Return the [X, Y] coordinate for the center point of the cell that contains the specified text.  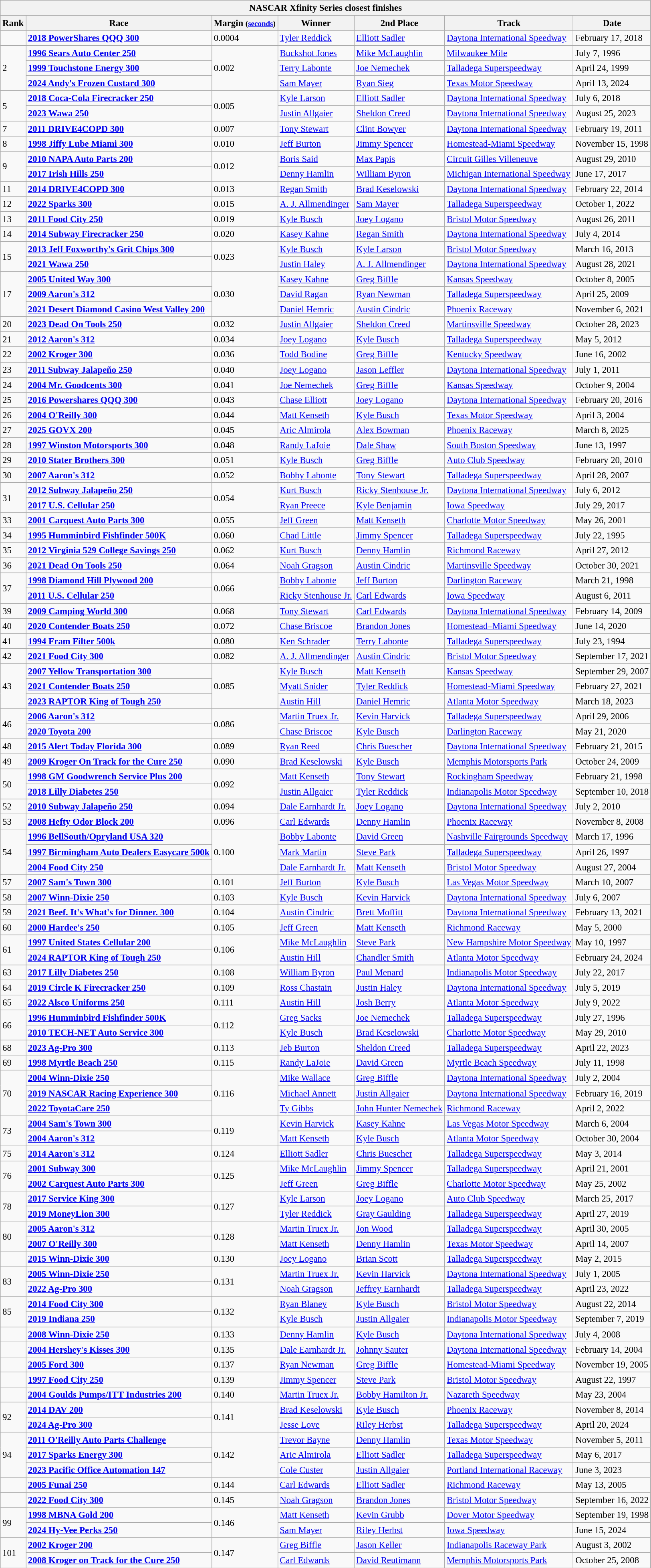
NASCAR Xfinity Series closest finishes [326, 8]
April 28, 2007 [612, 475]
0.105 [244, 927]
1997 Winston Motorsports 300 [119, 445]
2017 Sparks Energy 300 [119, 1455]
August 27, 2004 [612, 867]
July 6, 2018 [612, 98]
August 22, 2014 [612, 1304]
92 [13, 1417]
70 [13, 1093]
0.111 [244, 1003]
April 13, 2024 [612, 83]
2012 Aaron's 312 [119, 340]
September 16, 2022 [612, 1500]
March 18, 2023 [612, 701]
49 [13, 762]
Myatt Snider [316, 686]
Gray Gaulding [399, 1214]
2004 O'Reilly 300 [119, 415]
0.045 [244, 430]
0.106 [244, 950]
1994 Fram Filter 500k [119, 641]
8 [13, 144]
August 28, 2021 [612, 264]
5 [13, 106]
0.052 [244, 475]
2024 Hy-Vee Perks 250 [119, 1530]
Kentucky Speedway [509, 355]
Kevin Grubb [399, 1515]
37 [13, 589]
2009 Camping World 300 [119, 611]
40 [13, 626]
0.137 [244, 1364]
Cole Custer [316, 1470]
Jesse Love [316, 1425]
Jason Keller [399, 1546]
85 [13, 1312]
July 29, 2017 [612, 506]
2007 O'Reilly 300 [119, 1244]
15 [13, 257]
0.127 [244, 1206]
July 27, 1996 [612, 1018]
2011 Food City 250 [119, 219]
0.125 [244, 1176]
2000 Hardee's 250 [119, 927]
2021 Contender Boats 250 [119, 686]
August 26, 2011 [612, 219]
May 26, 2001 [612, 520]
Ryan Reed [316, 747]
0.068 [244, 611]
41 [13, 641]
2001 Subway 300 [119, 1169]
33 [13, 520]
0.051 [244, 460]
36 [13, 566]
1995 Humminbird Fishfinder 500K [119, 536]
21 [13, 340]
28 [13, 445]
Ryan Blaney [316, 1304]
October 30, 2004 [612, 1138]
0.044 [244, 415]
0.041 [244, 385]
0.119 [244, 1131]
Michael Annett [316, 1093]
September 7, 2019 [612, 1319]
Chandler Smith [399, 957]
80 [13, 1236]
0.012 [244, 166]
0.135 [244, 1349]
Nazareth Speedway [509, 1395]
1996 Sears Auto Center 250 [119, 53]
1996 BellSouth/Opryland USA 320 [119, 837]
9 [13, 166]
25 [13, 400]
2022 Alsco Uniforms 250 [119, 1003]
48 [13, 747]
Portland International Raceway [509, 1470]
November 5, 2011 [612, 1440]
2010 NAPA Auto Parts 200 [119, 159]
2012 Virginia 529 College Savings 250 [119, 550]
0.089 [244, 747]
Rank [13, 23]
March 10, 2007 [612, 882]
26 [13, 415]
2008 Kroger on Track for the Cure 250 [119, 1560]
2023 Wawa 250 [119, 113]
101 [13, 1553]
2014 Subway Firecracker 250 [119, 234]
0.113 [244, 1048]
October 25, 2008 [612, 1560]
May 25, 2002 [612, 1184]
2021 Dead On Tools 250 [119, 566]
1999 Touchstone Energy 300 [119, 68]
Dover Motor Speedway [509, 1515]
Jeb Burton [316, 1048]
0.116 [244, 1093]
June 13, 1997 [612, 445]
April 21, 2001 [612, 1169]
1997 Food City 250 [119, 1380]
South Boston Speedway [509, 445]
Greg Sacks [316, 1018]
Rockingham Speedway [509, 777]
50 [13, 784]
Chase Elliott [316, 400]
Brett Moffitt [399, 912]
2014 Aaron's 312 [119, 1153]
April 30, 2005 [612, 1229]
0.062 [244, 550]
April 25, 2009 [612, 294]
February 20, 2016 [612, 400]
February 19, 2011 [612, 129]
0.072 [244, 626]
Alex Bowman [399, 430]
52 [13, 807]
99 [13, 1523]
2018 PowerShares QQQ 300 [119, 38]
Race [119, 23]
2023 Ag-Pro 300 [119, 1048]
July 4, 2008 [612, 1334]
April 24, 1999 [612, 68]
2021 Wawa 250 [119, 264]
2016 Powershares QQQ 300 [119, 400]
0.066 [244, 589]
February 14, 2004 [612, 1349]
Jason Leffler [399, 370]
2002 Kroger 300 [119, 355]
Trevor Bayne [316, 1440]
July 1, 2011 [612, 370]
2009 Kroger On Track for the Cure 250 [119, 762]
March 16, 2013 [612, 249]
2008 Winn-Dixie 250 [119, 1334]
June 17, 2017 [612, 174]
2006 Aaron's 312 [119, 716]
0.139 [244, 1380]
2007 Sam's Town 300 [119, 882]
March 17, 1996 [612, 837]
2021 Desert Diamond Casino West Valley 200 [119, 310]
November 8, 2014 [612, 1410]
1998 Jiffy Lube Miami 300 [119, 144]
68 [13, 1048]
2019 NASCAR Racing Experience 300 [119, 1093]
2010 TECH-NET Auto Service 300 [119, 1033]
17 [13, 294]
August 6, 2011 [612, 596]
Chad Little [316, 536]
Paul Menard [399, 973]
1997 Birmingham Auto Dealers Easycare 500k [119, 852]
13 [13, 219]
February 16, 2019 [612, 1093]
June 14, 2020 [612, 626]
0.104 [244, 912]
Margin (seconds) [244, 23]
February 20, 2010 [612, 460]
2013 Jeff Foxworthy's Grit Chips 300 [119, 249]
Josh Berry [399, 1003]
0.0004 [244, 38]
Winner [316, 23]
11 [13, 189]
Clint Bowyer [399, 129]
0.015 [244, 204]
Kyle Benjamin [399, 506]
Todd Bodine [316, 355]
1998 GM Goodwrench Service Plus 200 [119, 777]
1998 Myrtle Beach 250 [119, 1063]
April 14, 2007 [612, 1244]
May 13, 2005 [612, 1485]
2023 Pacific Office Automation 147 [119, 1470]
0.060 [244, 536]
0.096 [244, 822]
May 10, 1997 [612, 943]
0.085 [244, 686]
2022 Food City 300 [119, 1500]
February 14, 2009 [612, 611]
2004 Food City 250 [119, 867]
2011 O'Reilly Auto Parts Challenge [119, 1440]
2nd Place [399, 23]
0.141 [244, 1417]
54 [13, 852]
2024 Andy's Frozen Custard 300 [119, 83]
2007 Yellow Transportation 300 [119, 671]
0.030 [244, 294]
John Hunter Nemechek [399, 1108]
Circuit Gilles Villeneuve [509, 159]
2019 Circle K Firecracker 250 [119, 988]
July 2, 2010 [612, 807]
0.019 [244, 219]
February 24, 2024 [612, 957]
0.032 [244, 324]
June 3, 2023 [612, 1470]
43 [13, 686]
0.005 [244, 106]
2007 Aaron's 312 [119, 475]
0.101 [244, 882]
April 29, 2006 [612, 716]
2008 Hefty Odor Block 200 [119, 822]
May 23, 2004 [612, 1395]
April 27, 2012 [612, 550]
0.133 [244, 1334]
September 10, 2018 [612, 792]
2020 Toyota 200 [119, 731]
2024 Ag-Pro 300 [119, 1425]
Max Papis [399, 159]
Jon Wood [399, 1229]
Indianapolis Raceway Park [509, 1546]
February 17, 2018 [612, 38]
0.090 [244, 762]
September 19, 1998 [612, 1515]
2 [13, 68]
Milwaukee Mile [509, 53]
0.082 [244, 656]
May 3, 2014 [612, 1153]
February 13, 2021 [612, 912]
2017 Irish Hills 250 [119, 174]
75 [13, 1153]
April 27, 2019 [612, 1214]
2005 Aaron's 312 [119, 1229]
2015 Alert Today Florida 300 [119, 747]
64 [13, 988]
2018 Coca-Cola Firecracker 250 [119, 98]
14 [13, 234]
February 27, 2021 [612, 686]
0.140 [244, 1395]
0.013 [244, 189]
0.115 [244, 1063]
2010 Subway Jalapeño 250 [119, 807]
July 7, 1996 [612, 53]
September 17, 2021 [612, 656]
July 6, 2007 [612, 897]
May 5, 2000 [612, 927]
Mark Martin [316, 852]
November 6, 2021 [612, 310]
May 21, 2020 [612, 731]
Bobby Hamilton Jr. [399, 1395]
0.034 [244, 340]
0.131 [244, 1281]
March 8, 2025 [612, 430]
31 [13, 498]
0.128 [244, 1236]
June 15, 2024 [612, 1530]
Michigan International Speedway [509, 174]
34 [13, 536]
69 [13, 1063]
2015 Winn-Dixie 300 [119, 1259]
2010 Stater Brothers 300 [119, 460]
2022 Ag-Pro 300 [119, 1289]
Dale Shaw [399, 445]
42 [13, 656]
Ty Gibbs [316, 1108]
94 [13, 1455]
1997 United States Cellular 200 [119, 943]
Boris Said [316, 159]
27 [13, 430]
July 22, 2017 [612, 973]
Homestead–Miami Speedway [509, 626]
July 23, 1994 [612, 641]
0.094 [244, 807]
73 [13, 1131]
May 5, 2012 [612, 340]
2012 Subway Jalapeño 250 [119, 490]
30 [13, 475]
2017 Service King 300 [119, 1199]
2005 United Way 300 [119, 279]
April 20, 2024 [612, 1425]
February 22, 2014 [612, 189]
October 1, 2022 [612, 204]
58 [13, 897]
October 30, 2021 [612, 566]
2004 Winn-Dixie 250 [119, 1078]
March 6, 2004 [612, 1123]
July 5, 2019 [612, 988]
May 6, 2017 [612, 1455]
July 11, 1998 [612, 1063]
22 [13, 355]
Mike Wallace [316, 1078]
83 [13, 1281]
July 6, 2012 [612, 490]
November 19, 2005 [612, 1364]
2002 Kroger 200 [119, 1546]
October 8, 2005 [612, 279]
0.054 [244, 498]
2023 RAPTOR King of Tough 250 [119, 701]
Track [509, 23]
2011 DRIVE4COPD 300 [119, 129]
60 [13, 927]
Nashville Fairgrounds Speedway [509, 837]
0.048 [244, 445]
Ross Chastain [316, 988]
2017 U.S. Cellular 250 [119, 506]
1998 MBNA Gold 200 [119, 1515]
0.080 [244, 641]
2005 Ford 300 [119, 1364]
September 29, 2007 [612, 671]
2011 U.S. Cellular 250 [119, 596]
0.043 [244, 400]
0.146 [244, 1523]
59 [13, 912]
0.103 [244, 897]
78 [13, 1206]
0.145 [244, 1500]
1996 Humminbird Fishfinder 500K [119, 1018]
July 9, 2022 [612, 1003]
53 [13, 822]
April 26, 1997 [612, 852]
March 21, 1998 [612, 581]
April 3, 2004 [612, 415]
0.124 [244, 1153]
2007 Winn-Dixie 250 [119, 897]
66 [13, 1026]
March 25, 2017 [612, 1199]
2004 Goulds Pumps/ITT Industries 200 [119, 1395]
0.108 [244, 973]
7 [13, 129]
April 2, 2022 [612, 1108]
2018 Lilly Diabetes 250 [119, 792]
0.040 [244, 370]
0.086 [244, 724]
Ryan Preece [316, 506]
39 [13, 611]
0.064 [244, 566]
2005 Funai 250 [119, 1485]
2004 Sam's Town 300 [119, 1123]
2014 DAV 200 [119, 1410]
New Hampshire Motor Speedway [509, 943]
76 [13, 1176]
35 [13, 550]
Brian Scott [399, 1259]
Myrtle Beach Speedway [509, 1063]
November 15, 1998 [612, 144]
0.023 [244, 257]
2017 Lilly Diabetes 250 [119, 973]
0.132 [244, 1312]
2014 DRIVE4COPD 300 [119, 189]
2014 Food City 300 [119, 1304]
October 24, 2009 [612, 762]
July 4, 2014 [612, 234]
0.020 [244, 234]
February 21, 1998 [612, 777]
65 [13, 1003]
2001 Carquest Auto Parts 300 [119, 520]
2002 Carquest Auto Parts 300 [119, 1184]
46 [13, 724]
October 28, 2023 [612, 324]
0.007 [244, 129]
63 [13, 973]
July 1, 2005 [612, 1274]
2004 Mr. Goodcents 300 [119, 385]
Buckshot Jones [316, 53]
2004 Hershey's Kisses 300 [119, 1349]
1998 Diamond Hill Plywood 200 [119, 581]
November 8, 2008 [612, 822]
2011 Subway Jalapeño 250 [119, 370]
0.002 [244, 68]
May 2, 2015 [612, 1259]
20 [13, 324]
Jeffrey Earnhardt [399, 1289]
July 22, 1995 [612, 536]
0.092 [244, 784]
2022 Sparks 300 [119, 204]
2024 RAPTOR King of Tough 250 [119, 957]
May 29, 2010 [612, 1033]
0.109 [244, 988]
October 9, 2004 [612, 385]
2021 Beef. It's What's for Dinner. 300 [119, 912]
12 [13, 204]
0.112 [244, 1026]
August 3, 2002 [612, 1546]
June 16, 2002 [612, 355]
0.100 [244, 852]
August 25, 2023 [612, 113]
April 22, 2023 [612, 1048]
24 [13, 385]
Ryan Sieg [399, 83]
Johnny Sauter [399, 1349]
29 [13, 460]
0.147 [244, 1553]
August 22, 1997 [612, 1380]
23 [13, 370]
2019 Indiana 250 [119, 1319]
2025 GOVX 200 [119, 430]
0.130 [244, 1259]
Ken Schrader [316, 641]
2023 Dead On Tools 250 [119, 324]
57 [13, 882]
0.144 [244, 1485]
July 2, 2004 [612, 1078]
2009 Aaron's 312 [119, 294]
2005 Winn-Dixie 250 [119, 1274]
61 [13, 950]
0.055 [244, 520]
2021 Food City 300 [119, 656]
0.036 [244, 355]
April 23, 2022 [612, 1289]
David Ragan [316, 294]
0.142 [244, 1455]
2019 MoneyLion 300 [119, 1214]
August 29, 2010 [612, 159]
David Reutimann [399, 1560]
0.010 [244, 144]
February 21, 2015 [612, 747]
2022 ToyotaCare 250 [119, 1108]
2020 Contender Boats 250 [119, 626]
Date [612, 23]
2004 Aaron's 312 [119, 1138]
